Extract the (x, y) coordinate from the center of the cell holding the provided text.  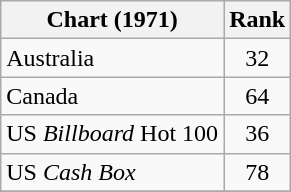
Chart (1971) (112, 20)
US Cash Box (112, 172)
36 (258, 134)
32 (258, 58)
Australia (112, 58)
78 (258, 172)
Rank (258, 20)
Canada (112, 96)
US Billboard Hot 100 (112, 134)
64 (258, 96)
